Pinpoint the cell where the given text exists, returning its [X, Y] midpoint coordinate. 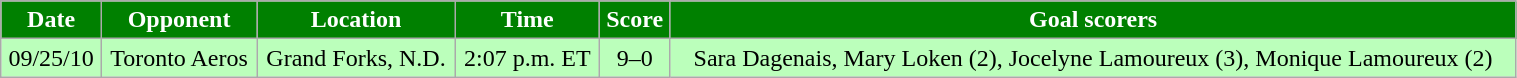
Opponent [178, 20]
09/25/10 [52, 58]
9–0 [634, 58]
Grand Forks, N.D. [356, 58]
Date [52, 20]
2:07 p.m. ET [527, 58]
Sara Dagenais, Mary Loken (2), Jocelyne Lamoureux (3), Monique Lamoureux (2) [1093, 58]
Toronto Aeros [178, 58]
Time [527, 20]
Goal scorers [1093, 20]
Location [356, 20]
Score [634, 20]
